Scan for the cell matching the given text and deliver its [x, y] coordinate at center. 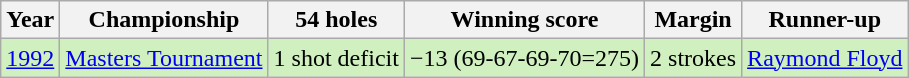
Runner-up [825, 20]
Raymond Floyd [825, 58]
2 strokes [694, 58]
Masters Tournament [164, 58]
1 shot deficit [336, 58]
Year [30, 20]
54 holes [336, 20]
Margin [694, 20]
−13 (69-67-69-70=275) [524, 58]
1992 [30, 58]
Winning score [524, 20]
Championship [164, 20]
